Extract the (X, Y) coordinate from the center of the cell holding the provided text.  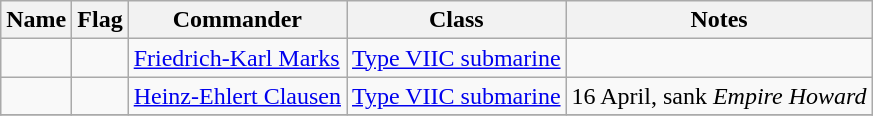
Commander (237, 20)
Notes (719, 20)
Heinz-Ehlert Clausen (237, 96)
Flag (100, 20)
16 April, sank Empire Howard (719, 96)
Name (36, 20)
Friedrich-Karl Marks (237, 58)
Class (456, 20)
